From the cell containing the given text, extract its center point as [X, Y] coordinate. 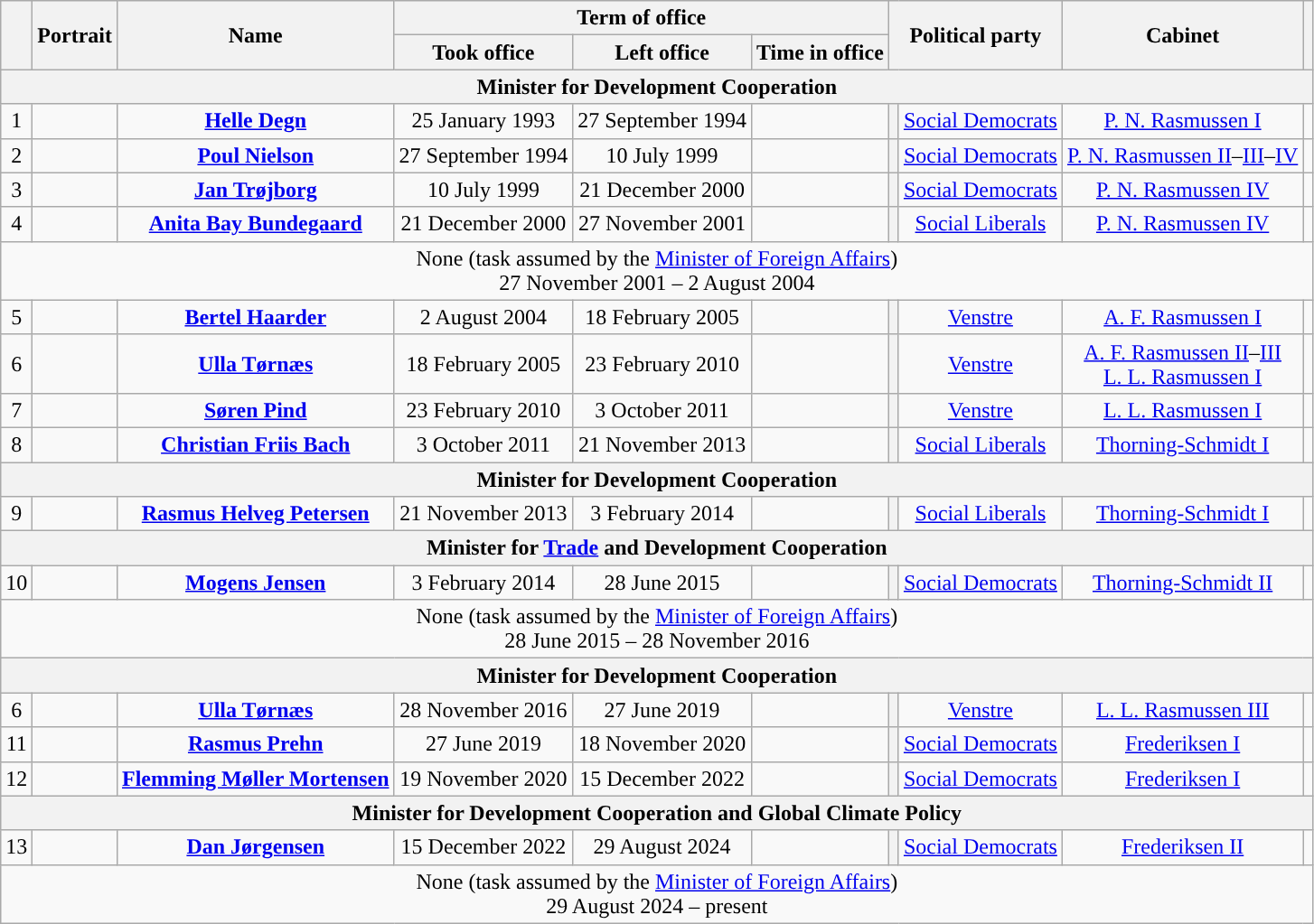
Political party [975, 35]
P. N. Rasmussen I [1182, 121]
A. F. Rasmussen II–IIIL. L. Rasmussen I [1182, 363]
Bertel Haarder [255, 317]
2 August 2004 [483, 317]
18 November 2020 [662, 744]
Dan Jørgensen [255, 847]
1 [16, 121]
A. F. Rasmussen I [1182, 317]
9 [16, 514]
Rasmus Helveg Petersen [255, 514]
12 [16, 779]
Flemming Møller Mortensen [255, 779]
Poul Nielson [255, 155]
Cabinet [1182, 35]
3 [16, 190]
8 [16, 444]
Helle Degn [255, 121]
Mogens Jensen [255, 583]
25 January 1993 [483, 121]
Name [255, 35]
28 June 2015 [662, 583]
Søren Pind [255, 410]
Time in office [820, 52]
27 November 2001 [662, 224]
Jan Trøjborg [255, 190]
19 November 2020 [483, 779]
Took office [483, 52]
None (task assumed by the Minister of Foreign Affairs)28 June 2015 – 28 November 2016 [657, 629]
7 [16, 410]
Anita Bay Bundegaard [255, 224]
None (task assumed by the Minister of Foreign Affairs)27 November 2001 – 2 August 2004 [657, 271]
5 [16, 317]
None (task assumed by the Minister of Foreign Affairs)29 August 2024 – present [657, 894]
Minister for Development Cooperation and Global Climate Policy [657, 813]
28 November 2016 [483, 710]
29 August 2024 [662, 847]
13 [16, 847]
Frederiksen II [1182, 847]
10 [16, 583]
Left office [662, 52]
Thorning-Schmidt II [1182, 583]
11 [16, 744]
P. N. Rasmussen II–III–IV [1182, 155]
2 [16, 155]
Term of office [642, 18]
L. L. Rasmussen I [1182, 410]
Portrait [75, 35]
L. L. Rasmussen III [1182, 710]
Christian Friis Bach [255, 444]
4 [16, 224]
Rasmus Prehn [255, 744]
Minister for Trade and Development Cooperation [657, 548]
